Determine the [X, Y] coordinate at the center of the cell enclosing the given text.  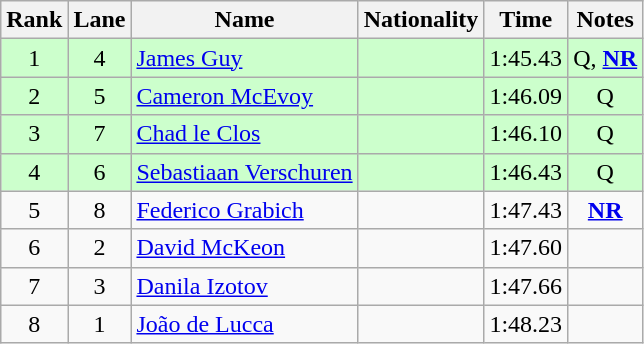
Chad le Clos [244, 134]
Sebastiaan Verschuren [244, 172]
David McKeon [244, 248]
1:48.23 [526, 324]
Notes [606, 20]
Lane [100, 20]
James Guy [244, 58]
Name [244, 20]
João de Lucca [244, 324]
1:45.43 [526, 58]
Time [526, 20]
Rank [34, 20]
Q, NR [606, 58]
1:46.10 [526, 134]
1:46.09 [526, 96]
1:46.43 [526, 172]
Federico Grabich [244, 210]
1:47.66 [526, 286]
NR [606, 210]
Nationality [421, 20]
1:47.60 [526, 248]
Danila Izotov [244, 286]
Cameron McEvoy [244, 96]
1:47.43 [526, 210]
